Return the [x, y] coordinate for the center point of the cell that contains the specified text.  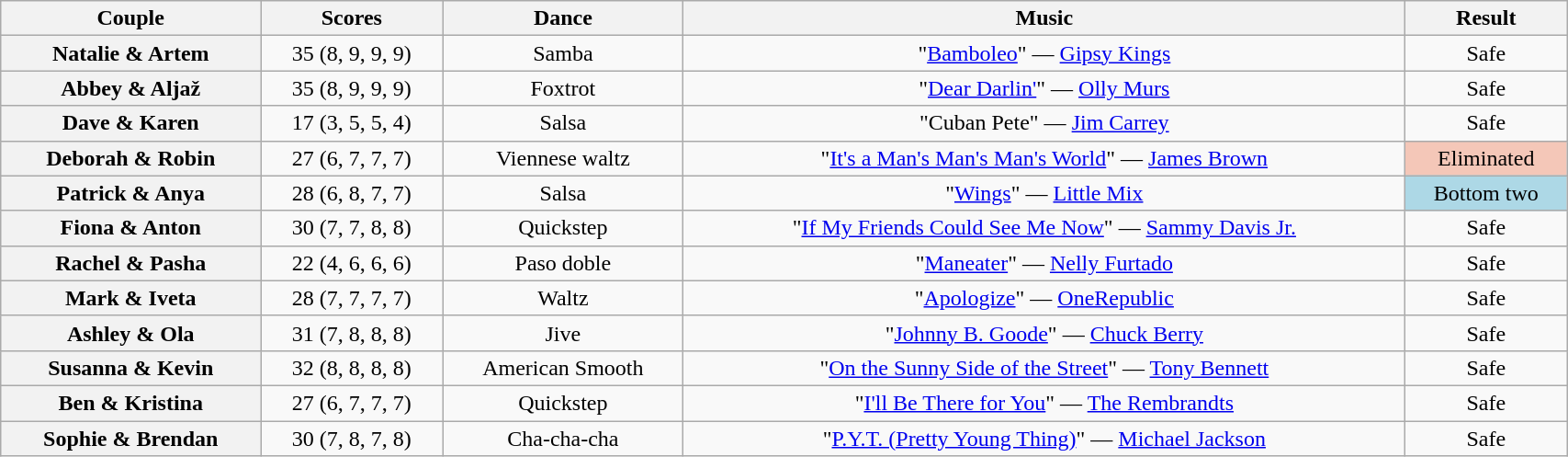
32 (8, 8, 8, 8) [352, 368]
Scores [352, 18]
Fiona & Anton [130, 228]
"Maneater" — Nelly Furtado [1044, 263]
28 (6, 8, 7, 7) [352, 193]
Natalie & Artem [130, 53]
Music [1044, 18]
"Wings" — Little Mix [1044, 193]
Ashley & Ola [130, 333]
"Cuban Pete" — Jim Carrey [1044, 123]
Result [1486, 18]
22 (4, 6, 6, 6) [352, 263]
Jive [563, 333]
31 (7, 8, 8, 8) [352, 333]
Eliminated [1486, 158]
Susanna & Kevin [130, 368]
Cha-cha-cha [563, 439]
Sophie & Brendan [130, 439]
Foxtrot [563, 88]
Samba [563, 53]
Couple [130, 18]
Paso doble [563, 263]
Rachel & Pasha [130, 263]
"Dear Darlin'" — Olly Murs [1044, 88]
28 (7, 7, 7, 7) [352, 298]
"On the Sunny Side of the Street" — Tony Bennett [1044, 368]
"Bamboleo" — Gipsy Kings [1044, 53]
Waltz [563, 298]
30 (7, 7, 8, 8) [352, 228]
"I'll Be There for You" — The Rembrandts [1044, 403]
Patrick & Anya [130, 193]
"It's a Man's Man's Man's World" — James Brown [1044, 158]
30 (7, 8, 7, 8) [352, 439]
American Smooth [563, 368]
Viennese waltz [563, 158]
Dance [563, 18]
Dave & Karen [130, 123]
17 (3, 5, 5, 4) [352, 123]
Bottom two [1486, 193]
Deborah & Robin [130, 158]
"P.Y.T. (Pretty Young Thing)" — Michael Jackson [1044, 439]
"Johnny B. Goode" — Chuck Berry [1044, 333]
Abbey & Aljaž [130, 88]
"Apologize" — OneRepublic [1044, 298]
"If My Friends Could See Me Now" — Sammy Davis Jr. [1044, 228]
Ben & Kristina [130, 403]
Mark & Iveta [130, 298]
